Detect which cell encompasses the target text, then output its (x, y) center coordinate. 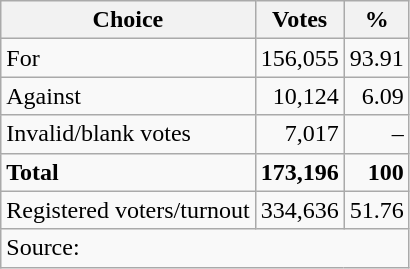
For (128, 58)
10,124 (300, 96)
156,055 (300, 58)
Against (128, 96)
Votes (300, 20)
– (376, 134)
Choice (128, 20)
173,196 (300, 172)
Registered voters/turnout (128, 210)
Total (128, 172)
334,636 (300, 210)
% (376, 20)
Source: (205, 248)
7,017 (300, 134)
93.91 (376, 58)
6.09 (376, 96)
100 (376, 172)
Invalid/blank votes (128, 134)
51.76 (376, 210)
